Scan for the cell matching the given text and deliver its (x, y) coordinate at center. 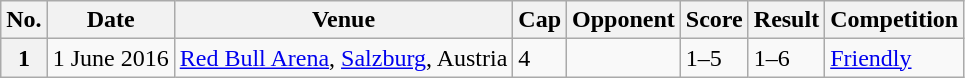
Score (714, 20)
Date (110, 20)
Competition (894, 20)
Friendly (894, 58)
Red Bull Arena, Salzburg, Austria (344, 58)
1 June 2016 (110, 58)
1–6 (786, 58)
Venue (344, 20)
Opponent (624, 20)
1 (24, 58)
Cap (540, 20)
4 (540, 58)
No. (24, 20)
Result (786, 20)
1–5 (714, 58)
